Return [X, Y] of the center of cell containing provided text 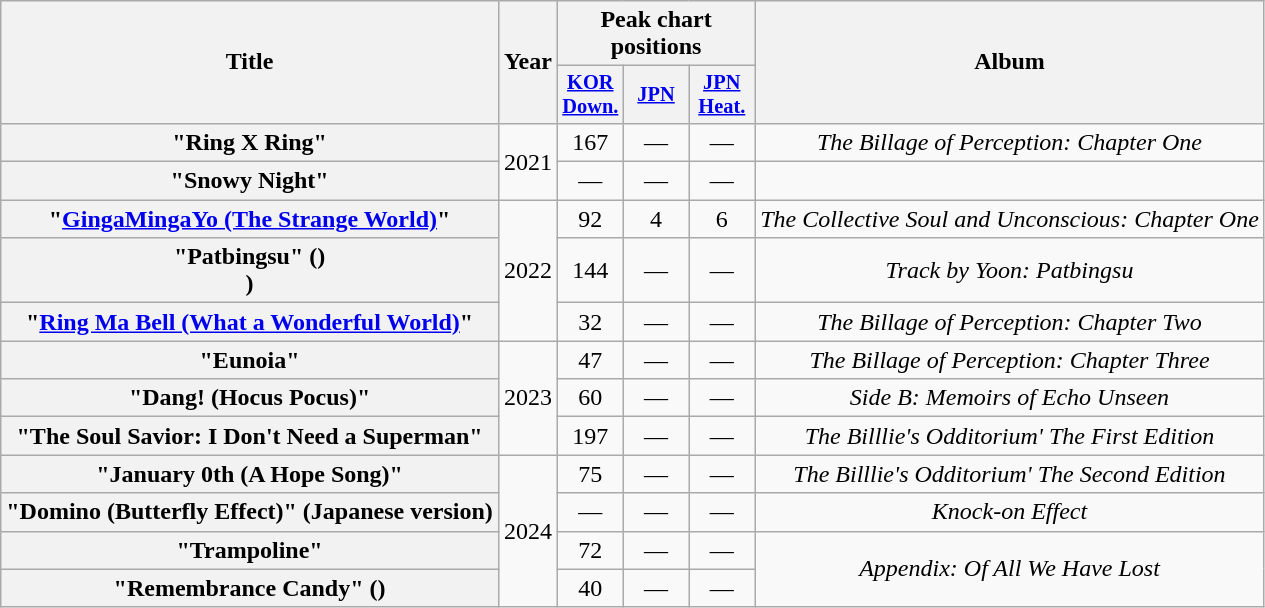
167 [590, 142]
75 [590, 474]
"Eunoia" [250, 360]
2024 [528, 531]
The Billlie's Odditorium' The Second Edition [1010, 474]
Title [250, 62]
32 [590, 322]
"GingaMingaYo (The Strange World)" [250, 219]
2022 [528, 270]
60 [590, 398]
KORDown. [590, 95]
Appendix: Of All We Have Lost [1010, 569]
The Billlie's Odditorium' The First Edition [1010, 436]
Album [1010, 62]
Side B: Memoirs of Echo Unseen [1010, 398]
"Patbingsu" ()) [250, 270]
4 [656, 219]
"Dang! (Hocus Pocus)" [250, 398]
2023 [528, 398]
"Snowy Night" [250, 181]
JPNHeat. [722, 95]
72 [590, 550]
"Remembrance Candy" () [250, 588]
"Ring X Ring" [250, 142]
92 [590, 219]
"Domino (Butterfly Effect)" (Japanese version) [250, 512]
Peak chart positions [656, 34]
"Ring Ma Bell (What a Wonderful World)" [250, 322]
The Billage of Perception: Chapter One [1010, 142]
Year [528, 62]
197 [590, 436]
40 [590, 588]
47 [590, 360]
144 [590, 270]
Knock-on Effect [1010, 512]
2021 [528, 161]
The Billage of Perception: Chapter Two [1010, 322]
JPN [656, 95]
"January 0th (A Hope Song)" [250, 474]
Track by Yoon: Patbingsu [1010, 270]
The Billage of Perception: Chapter Three [1010, 360]
"Trampoline" [250, 550]
6 [722, 219]
"The Soul Savior: I Don't Need a Superman" [250, 436]
The Collective Soul and Unconscious: Chapter One [1010, 219]
